Provide the [x, y] coordinate of the cell's center where the given text is located.  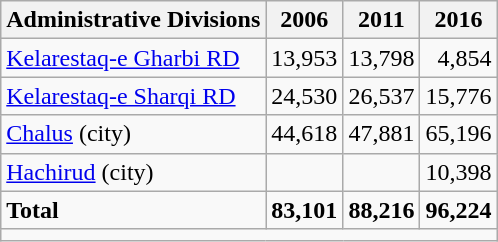
47,881 [382, 134]
44,618 [304, 134]
15,776 [458, 96]
2011 [382, 20]
26,537 [382, 96]
88,216 [382, 210]
13,953 [304, 58]
24,530 [304, 96]
96,224 [458, 210]
Total [134, 210]
65,196 [458, 134]
2006 [304, 20]
Kelarestaq-e Gharbi RD [134, 58]
Chalus (city) [134, 134]
Administrative Divisions [134, 20]
13,798 [382, 58]
83,101 [304, 210]
4,854 [458, 58]
2016 [458, 20]
Kelarestaq-e Sharqi RD [134, 96]
10,398 [458, 172]
Hachirud (city) [134, 172]
